Output the [X, Y] coordinate of the center of the cell containing the given text.  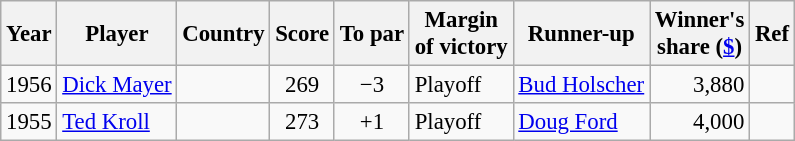
Ted Kroll [117, 122]
1955 [29, 122]
Marginof victory [461, 34]
4,000 [700, 122]
+1 [372, 122]
Runner-up [582, 34]
Doug Ford [582, 122]
Score [302, 34]
Ref [772, 34]
Winner'sshare ($) [700, 34]
269 [302, 85]
273 [302, 122]
1956 [29, 85]
Bud Holscher [582, 85]
3,880 [700, 85]
To par [372, 34]
Year [29, 34]
Country [224, 34]
Dick Mayer [117, 85]
−3 [372, 85]
Player [117, 34]
